Determine the [x, y] coordinate at the center of the cell enclosing the given text.  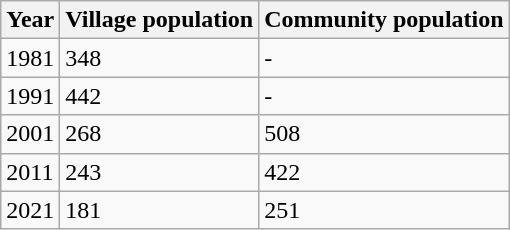
508 [384, 134]
348 [160, 58]
1981 [30, 58]
Year [30, 20]
268 [160, 134]
442 [160, 96]
Village population [160, 20]
243 [160, 172]
2011 [30, 172]
251 [384, 210]
1991 [30, 96]
181 [160, 210]
2021 [30, 210]
Community population [384, 20]
2001 [30, 134]
422 [384, 172]
